Identify which cell holds the provided text, then report its [x, y] central coordinate. 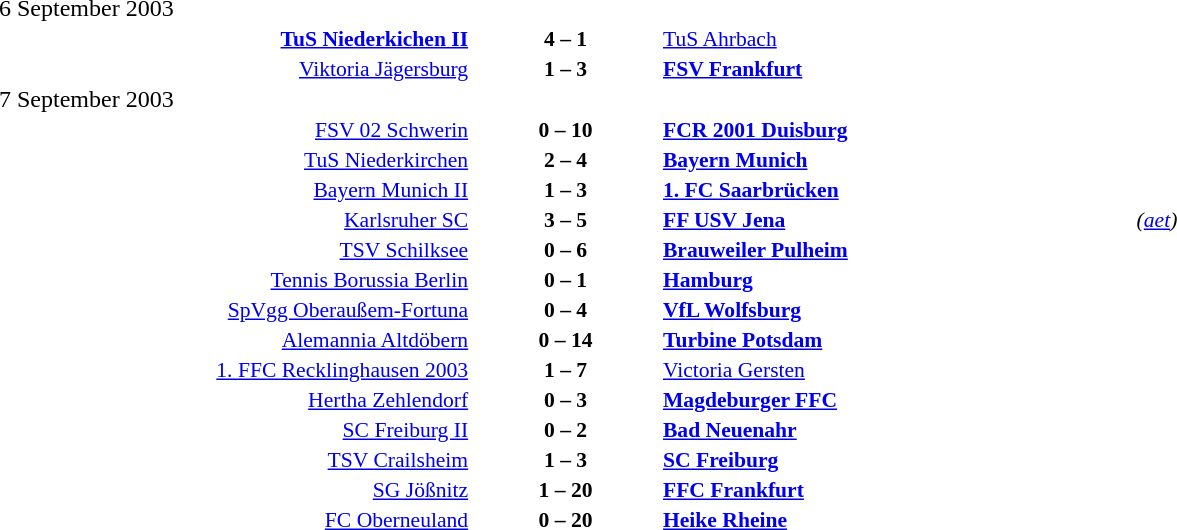
TuS Ahrbach [897, 38]
1. FC Saarbrücken [897, 190]
FCR 2001 Duisburg [897, 130]
0 – 14 [566, 340]
2 – 4 [566, 160]
0 – 1 [566, 280]
3 – 5 [566, 220]
1 – 20 [566, 490]
0 – 6 [566, 250]
4 – 1 [566, 38]
VfL Wolfsburg [897, 310]
FF USV Jena [897, 220]
Hamburg [897, 280]
1 – 7 [566, 370]
0 – 3 [566, 400]
Magdeburger FFC [897, 400]
Brauweiler Pulheim [897, 250]
Bad Neuenahr [897, 430]
Bayern Munich [897, 160]
0 – 2 [566, 430]
SC Freiburg [897, 460]
0 – 10 [566, 130]
Victoria Gersten [897, 370]
FSV Frankfurt [897, 68]
FFC Frankfurt [897, 490]
0 – 4 [566, 310]
Turbine Potsdam [897, 340]
